Scan for the cell matching the given text and deliver its (x, y) coordinate at center. 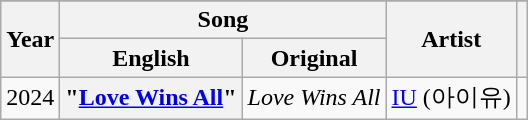
Song (223, 20)
Year (30, 39)
Original (314, 58)
English (151, 58)
Artist (451, 39)
Love Wins All (314, 98)
2024 (30, 98)
"Love Wins All" (151, 98)
IU (아이유) (451, 98)
